Output the (x, y) coordinate of the center of the cell containing the given text.  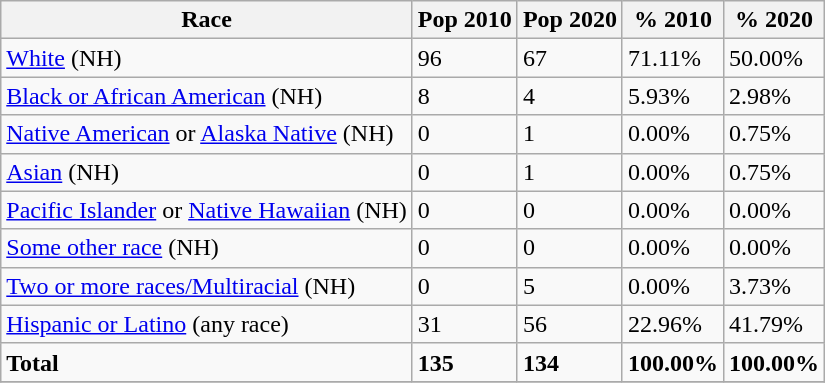
41.79% (774, 324)
Hispanic or Latino (any race) (207, 324)
Native American or Alaska Native (NH) (207, 134)
56 (570, 324)
96 (464, 58)
Pop 2010 (464, 20)
31 (464, 324)
Asian (NH) (207, 172)
4 (570, 96)
5 (570, 286)
3.73% (774, 286)
2.98% (774, 96)
Total (207, 362)
67 (570, 58)
134 (570, 362)
Pacific Islander or Native Hawaiian (NH) (207, 210)
Pop 2020 (570, 20)
White (NH) (207, 58)
Some other race (NH) (207, 248)
135 (464, 362)
% 2020 (774, 20)
Race (207, 20)
8 (464, 96)
50.00% (774, 58)
Two or more races/Multiracial (NH) (207, 286)
Black or African American (NH) (207, 96)
5.93% (672, 96)
71.11% (672, 58)
22.96% (672, 324)
% 2010 (672, 20)
